Detect which cell encompasses the target text, then output its [X, Y] center coordinate. 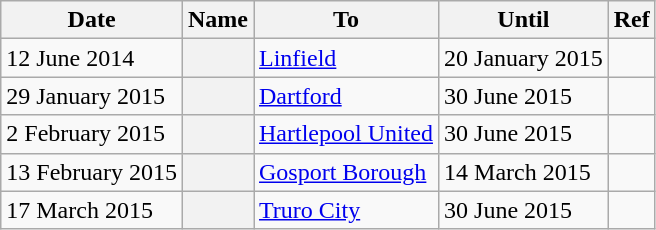
2 February 2015 [92, 134]
Truro City [346, 210]
17 March 2015 [92, 210]
To [346, 20]
12 June 2014 [92, 58]
Date [92, 20]
Ref [632, 20]
Linfield [346, 58]
29 January 2015 [92, 96]
Hartlepool United [346, 134]
Dartford [346, 96]
Name [218, 20]
14 March 2015 [524, 172]
20 January 2015 [524, 58]
Gosport Borough [346, 172]
Until [524, 20]
13 February 2015 [92, 172]
